Search for the cell housing the specified text and yield its [X, Y] center coordinate. 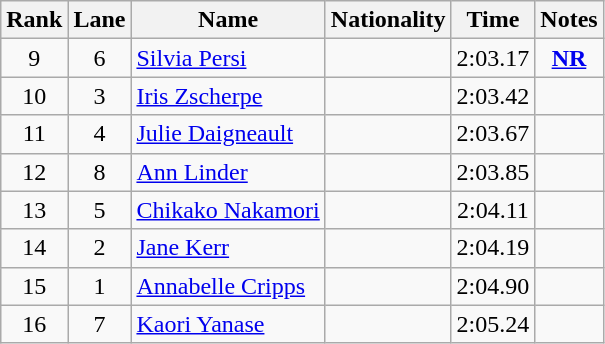
2:03.85 [493, 172]
Annabelle Cripps [228, 286]
6 [100, 58]
5 [100, 210]
10 [34, 96]
Kaori Yanase [228, 324]
13 [34, 210]
7 [100, 324]
Notes [569, 20]
Rank [34, 20]
Chikako Nakamori [228, 210]
2:03.17 [493, 58]
14 [34, 248]
Silvia Persi [228, 58]
Iris Zscherpe [228, 96]
3 [100, 96]
2:04.19 [493, 248]
NR [569, 58]
15 [34, 286]
9 [34, 58]
2:04.11 [493, 210]
2:05.24 [493, 324]
2 [100, 248]
11 [34, 134]
Time [493, 20]
1 [100, 286]
Nationality [388, 20]
8 [100, 172]
Julie Daigneault [228, 134]
Ann Linder [228, 172]
Lane [100, 20]
12 [34, 172]
4 [100, 134]
2:03.42 [493, 96]
2:04.90 [493, 286]
16 [34, 324]
2:03.67 [493, 134]
Name [228, 20]
Jane Kerr [228, 248]
